For the text-containing cell, return its midpoint in (x, y) coordinate format. 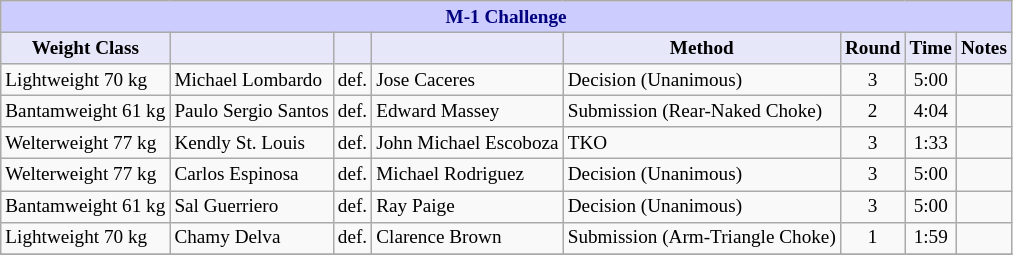
M-1 Challenge (506, 17)
Weight Class (86, 48)
Ray Paige (468, 206)
TKO (702, 143)
Michael Lombardo (252, 80)
Sal Guerriero (252, 206)
1 (872, 238)
Kendly St. Louis (252, 143)
Edward Massey (468, 111)
1:33 (930, 143)
Notes (984, 48)
Round (872, 48)
Submission (Rear-Naked Choke) (702, 111)
2 (872, 111)
1:59 (930, 238)
Chamy Delva (252, 238)
Submission (Arm-Triangle Choke) (702, 238)
Carlos Espinosa (252, 175)
Time (930, 48)
Jose Caceres (468, 80)
4:04 (930, 111)
Paulo Sergio Santos (252, 111)
Method (702, 48)
Clarence Brown (468, 238)
Michael Rodriguez (468, 175)
John Michael Escoboza (468, 143)
